Scan for the cell matching the given text and deliver its [x, y] coordinate at center. 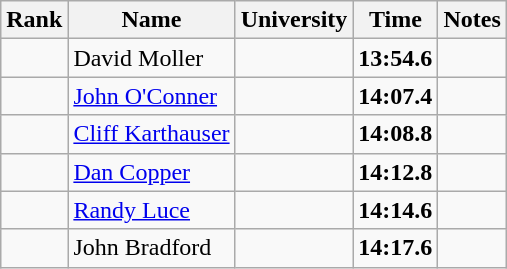
Dan Copper [152, 172]
Notes [472, 20]
David Moller [152, 58]
14:17.6 [396, 248]
14:14.6 [396, 210]
Time [396, 20]
13:54.6 [396, 58]
14:08.8 [396, 134]
University [294, 20]
Rank [34, 20]
John Bradford [152, 248]
14:07.4 [396, 96]
Randy Luce [152, 210]
Name [152, 20]
Cliff Karthauser [152, 134]
John O'Conner [152, 96]
14:12.8 [396, 172]
